From the cell containing the given text, extract its center point as (X, Y) coordinate. 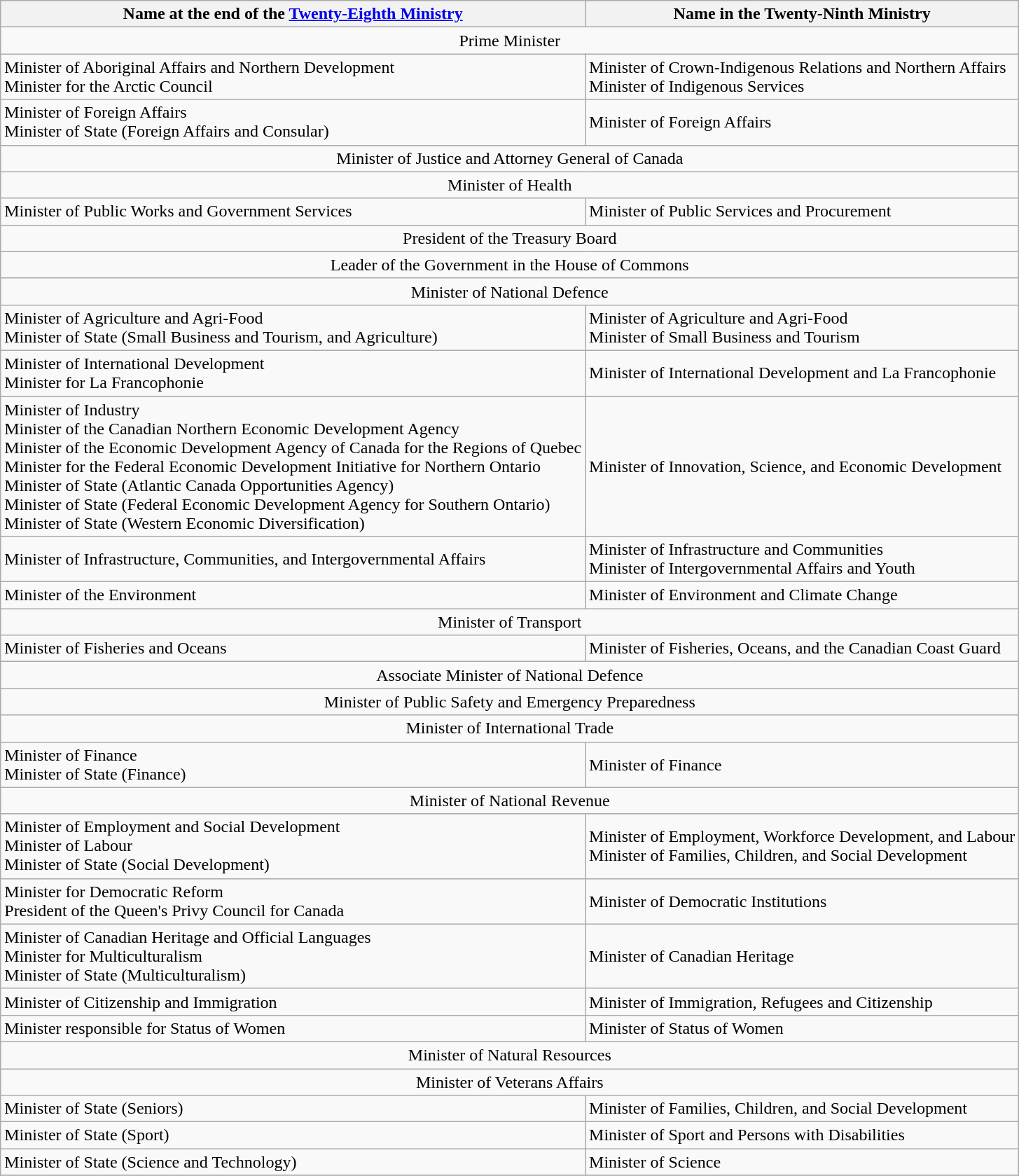
Minister of Canadian Heritage and Official LanguagesMinister for MulticulturalismMinister of State (Multiculturalism) (293, 956)
Minister of Public Safety and Emergency Preparedness (510, 702)
Minister of Immigration, Refugees and Citizenship (803, 1002)
Minister of International Development and La Francophonie (803, 373)
Minister of Employment and Social DevelopmentMinister of LabourMinister of State (Social Development) (293, 846)
Minister of Democratic Institutions (803, 901)
Prime Minister (510, 41)
Minister of Natural Resources (510, 1055)
Minister responsible for Status of Women (293, 1028)
Minister of Canadian Heritage (803, 956)
Minister of Health (510, 185)
Minister of International DevelopmentMinister for La Francophonie (293, 373)
President of the Treasury Board (510, 238)
Minister of Families, Children, and Social Development (803, 1109)
Minister of Justice and Attorney General of Canada (510, 158)
Minister of Veterans Affairs (510, 1082)
Minister of the Environment (293, 595)
Name in the Twenty-Ninth Ministry (803, 14)
Minister of Public Works and Government Services (293, 212)
Minister of Infrastructure, Communities, and Intergovernmental Affairs (293, 559)
Minister for Democratic ReformPresident of the Queen's Privy Council for Canada (293, 901)
Minister of Status of Women (803, 1028)
Minister of Environment and Climate Change (803, 595)
Leader of the Government in the House of Commons (510, 265)
Minister of Employment, Workforce Development, and LabourMinister of Families, Children, and Social Development (803, 846)
Minister of State (Science and Technology) (293, 1162)
Minister of Crown-Indigenous Relations and Northern AffairsMinister of Indigenous Services (803, 77)
Minister of Foreign AffairsMinister of State (Foreign Affairs and Consular) (293, 122)
Minister of Fisheries and Oceans (293, 649)
Name at the end of the Twenty-Eighth Ministry (293, 14)
Minister of Agriculture and Agri-FoodMinister of Small Business and Tourism (803, 328)
Minister of Foreign Affairs (803, 122)
Minister of Infrastructure and CommunitiesMinister of Intergovernmental Affairs and Youth (803, 559)
Minister of Science (803, 1162)
Minister of FinanceMinister of State (Finance) (293, 765)
Minister of Aboriginal Affairs and Northern DevelopmentMinister for the Arctic Council (293, 77)
Minister of Sport and Persons with Disabilities (803, 1135)
Minister of International Trade (510, 728)
Minister of Public Services and Procurement (803, 212)
Associate Minister of National Defence (510, 675)
Minister of Agriculture and Agri-FoodMinister of State (Small Business and Tourism, and Agriculture) (293, 328)
Minister of State (Seniors) (293, 1109)
Minister of National Revenue (510, 801)
Minister of National Defence (510, 291)
Minister of State (Sport) (293, 1135)
Minister of Transport (510, 622)
Minister of Finance (803, 765)
Minister of Citizenship and Immigration (293, 1002)
Minister of Innovation, Science, and Economic Development (803, 466)
Minister of Fisheries, Oceans, and the Canadian Coast Guard (803, 649)
